Provide the [X, Y] coordinate of the cell's center where the given text is located.  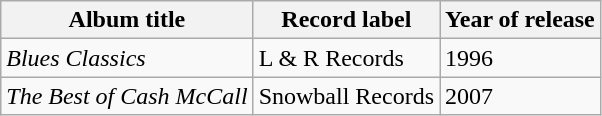
The Best of Cash McCall [127, 96]
1996 [520, 58]
Record label [346, 20]
Snowball Records [346, 96]
Album title [127, 20]
Year of release [520, 20]
L & R Records [346, 58]
2007 [520, 96]
Blues Classics [127, 58]
